Return the [x, y] coordinate for the center point of the cell that contains the specified text.  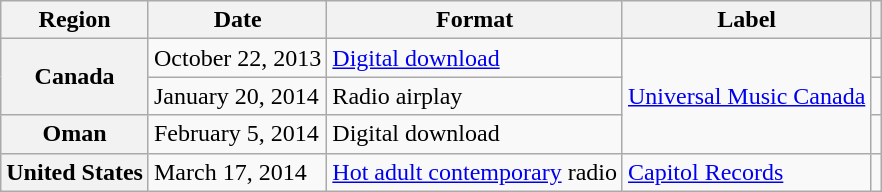
October 22, 2013 [237, 58]
January 20, 2014 [237, 96]
Capitol Records [746, 172]
Oman [75, 134]
United States [75, 172]
February 5, 2014 [237, 134]
Universal Music Canada [746, 96]
Canada [75, 77]
Radio airplay [475, 96]
Format [475, 20]
March 17, 2014 [237, 172]
Date [237, 20]
Region [75, 20]
Hot adult contemporary radio [475, 172]
Label [746, 20]
